Search for the cell housing the specified text and yield its [x, y] center coordinate. 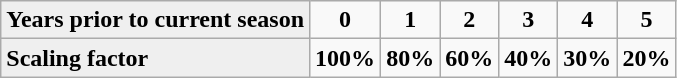
5 [646, 20]
20% [646, 58]
1 [410, 20]
0 [346, 20]
3 [528, 20]
40% [528, 58]
4 [588, 20]
Scaling factor [156, 58]
2 [470, 20]
Years prior to current season [156, 20]
80% [410, 58]
100% [346, 58]
30% [588, 58]
60% [470, 58]
